Locate the cell with the specified text and output its [x, y] center coordinate. 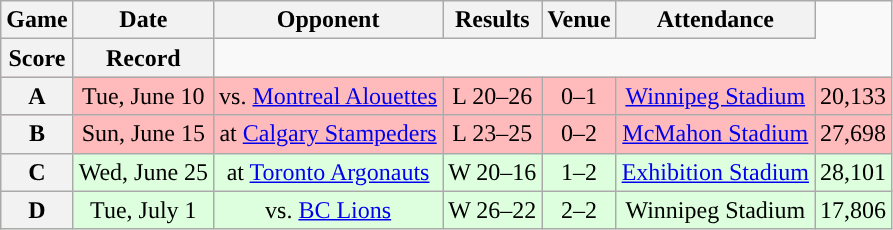
A [37, 96]
Attendance [715, 20]
0–1 [579, 96]
Score [37, 58]
D [37, 210]
Tue, June 10 [143, 96]
Opponent [328, 20]
Sun, June 15 [143, 134]
C [37, 172]
Game [37, 20]
Date [143, 20]
Venue [579, 20]
20,133 [852, 96]
2–2 [579, 210]
vs. Montreal Alouettes [328, 96]
Results [492, 20]
Wed, June 25 [143, 172]
Exhibition Stadium [715, 172]
0–2 [579, 134]
at Calgary Stampeders [328, 134]
vs. BC Lions [328, 210]
L 20–26 [492, 96]
Record [143, 58]
L 23–25 [492, 134]
28,101 [852, 172]
1–2 [579, 172]
W 26–22 [492, 210]
17,806 [852, 210]
Tue, July 1 [143, 210]
W 20–16 [492, 172]
at Toronto Argonauts [328, 172]
McMahon Stadium [715, 134]
27,698 [852, 134]
B [37, 134]
